Extract the (X, Y) coordinate from the center of the cell holding the provided text.  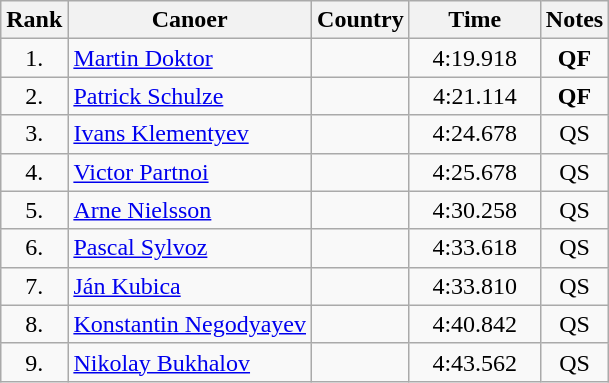
4:19.918 (474, 58)
Patrick Schulze (190, 96)
6. (34, 248)
Pascal Sylvoz (190, 248)
7. (34, 286)
4. (34, 172)
Ivans Klementyev (190, 134)
4:33.810 (474, 286)
Victor Partnoi (190, 172)
Time (474, 20)
4:33.618 (474, 248)
3. (34, 134)
8. (34, 324)
5. (34, 210)
9. (34, 362)
Ján Kubica (190, 286)
Canoer (190, 20)
Arne Nielsson (190, 210)
Rank (34, 20)
Country (361, 20)
Notes (574, 20)
4:43.562 (474, 362)
4:40.842 (474, 324)
Martin Doktor (190, 58)
4:25.678 (474, 172)
Nikolay Bukhalov (190, 362)
Konstantin Negodyayev (190, 324)
1. (34, 58)
4:21.114 (474, 96)
4:30.258 (474, 210)
2. (34, 96)
4:24.678 (474, 134)
